Output the (X, Y) coordinate of the center of the cell containing the given text.  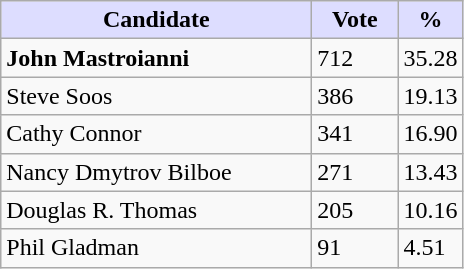
Nancy Dmytrov Bilboe (156, 172)
Cathy Connor (156, 134)
205 (355, 210)
% (430, 20)
13.43 (430, 172)
4.51 (430, 248)
John Mastroianni (156, 58)
19.13 (430, 96)
Candidate (156, 20)
Steve Soos (156, 96)
Douglas R. Thomas (156, 210)
271 (355, 172)
712 (355, 58)
35.28 (430, 58)
91 (355, 248)
Phil Gladman (156, 248)
Vote (355, 20)
10.16 (430, 210)
386 (355, 96)
341 (355, 134)
16.90 (430, 134)
